Extract the [X, Y] coordinate from the center of the cell holding the provided text.  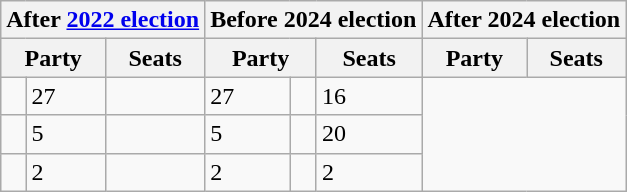
Before 2024 election [314, 20]
20 [368, 134]
16 [368, 96]
After 2024 election [524, 20]
After 2022 election [103, 20]
